Search for the cell housing the specified text and yield its [x, y] center coordinate. 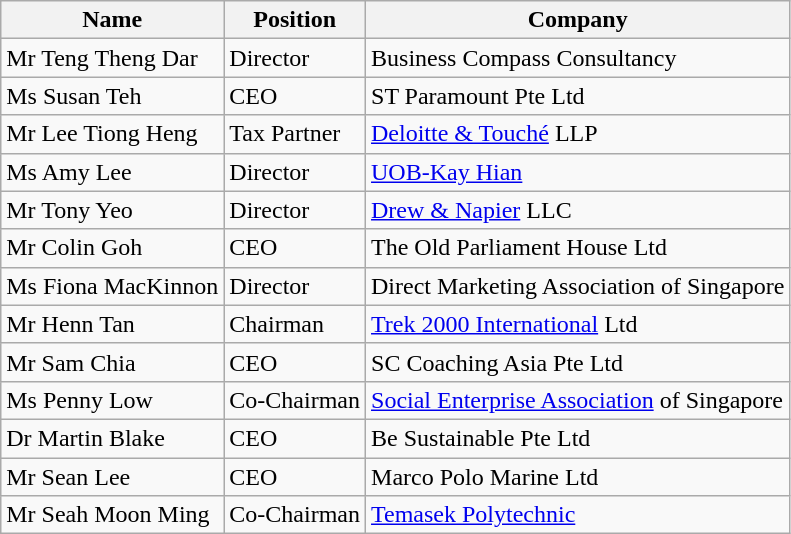
The Old Parliament House Ltd [578, 248]
Trek 2000 International Ltd [578, 324]
Mr Colin Goh [112, 248]
Tax Partner [295, 134]
Name [112, 20]
Ms Susan Teh [112, 96]
ST Paramount Pte Ltd [578, 96]
Chairman [295, 324]
Mr Sean Lee [112, 477]
UOB-Kay Hian [578, 172]
SC Coaching Asia Pte Ltd [578, 362]
Ms Fiona MacKinnon [112, 286]
Mr Lee Tiong Heng [112, 134]
Direct Marketing Association of Singapore [578, 286]
Social Enterprise Association of Singapore [578, 400]
Business Compass Consultancy [578, 58]
Drew & Napier LLC [578, 210]
Ms Penny Low [112, 400]
Mr Seah Moon Ming [112, 515]
Dr Martin Blake [112, 438]
Be Sustainable Pte Ltd [578, 438]
Temasek Polytechnic [578, 515]
Mr Teng Theng Dar [112, 58]
Mr Sam Chia [112, 362]
Marco Polo Marine Ltd [578, 477]
Mr Tony Yeo [112, 210]
Ms Amy Lee [112, 172]
Mr Henn Tan [112, 324]
Deloitte & Touché LLP [578, 134]
Position [295, 20]
Company [578, 20]
